Capture the cell that displays the provided text and extract its [x, y] central coordinate. 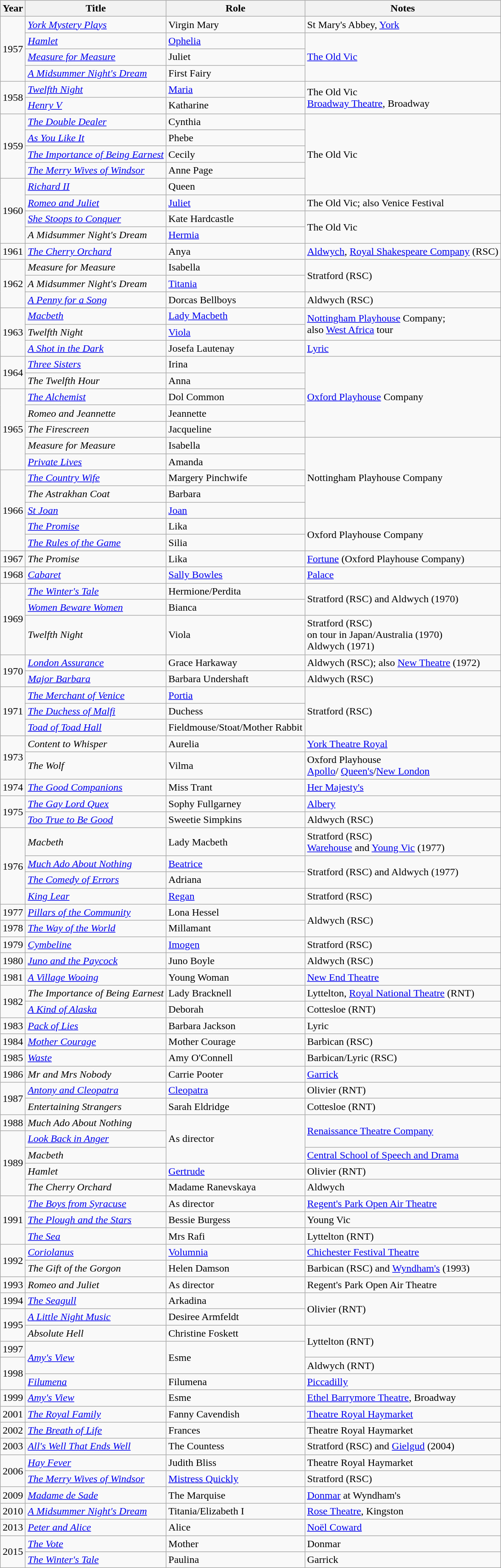
Antony and Cleopatra [96, 1090]
Hay Fever [96, 1463]
1962 [13, 284]
1958 [13, 97]
Role [235, 9]
The Breath of Life [96, 1430]
1957 [13, 49]
Helen Damson [235, 1268]
1993 [13, 1285]
Silia [235, 543]
Title [96, 9]
Mother [235, 1543]
A Kind of Alaska [96, 1009]
Bessie Burgess [235, 1220]
1965 [13, 429]
Amy O'Connell [235, 1058]
St Mary's Abbey, York [403, 25]
Gertrude [235, 1171]
Too True to Be Good [96, 820]
The Good Companions [96, 788]
The Rules of the Game [96, 543]
Arkadina [235, 1301]
A Little Night Music [96, 1317]
Virgin Mary [235, 25]
Frances [235, 1430]
Carrie Pooter [235, 1074]
Nottingham Playhouse Company; also West Africa tour [403, 324]
Joan [235, 510]
1983 [13, 1025]
Titania/Elizabeth I [235, 1511]
1968 [13, 575]
1991 [13, 1220]
The Gift of the Gorgon [96, 1268]
Major Barbara [96, 679]
The Sea [96, 1236]
New End Theatre [403, 977]
1989 [13, 1163]
The Twelfth Hour [96, 381]
Coriolanus [96, 1252]
Three Sisters [96, 364]
2001 [13, 1414]
Young Woman [235, 977]
Aldwych, Royal Shakespeare Company (RSC) [403, 251]
Vilma [235, 766]
Renaissance Theatre Company [403, 1131]
1974 [13, 788]
Ethel Barrymore Theatre, Broadway [403, 1398]
Young Vic [403, 1220]
Grace Harkaway [235, 663]
Cymbeline [96, 945]
Katharine [235, 105]
Fieldmouse/Stoat/Mother Rabbit [235, 727]
A Shot in the Dark [96, 348]
Mrs Rafi [235, 1236]
Portia [235, 695]
1964 [13, 373]
Millamant [235, 928]
The Way of the World [96, 928]
Waste [96, 1058]
1977 [13, 912]
A Penny for a Song [96, 300]
York Theatre Royal [403, 744]
The Gay Lord Quex [96, 804]
1998 [13, 1374]
1973 [13, 758]
Kate Hardcastle [235, 219]
All's Well That Ends Well [96, 1446]
Judith Bliss [235, 1463]
Bianca [235, 607]
Rose Theatre, Kingston [403, 1511]
The Marquise [235, 1495]
2015 [13, 1551]
Duchess [235, 711]
Anya [235, 251]
The Countess [235, 1446]
1967 [13, 559]
Cecily [235, 154]
1997 [13, 1349]
Romeo and Jeannette [96, 413]
Juno Boyle [235, 961]
The Royal Family [96, 1414]
1980 [13, 961]
1994 [13, 1301]
1999 [13, 1398]
2003 [13, 1446]
Cleopatra [235, 1090]
Hermia [235, 235]
2013 [13, 1527]
Titania [235, 284]
Year [13, 9]
1986 [13, 1074]
2002 [13, 1430]
The Duchess of Malfi [96, 711]
Richard II [96, 186]
Barbara [235, 494]
Christine Foskett [235, 1333]
Sally Bowles [235, 575]
1995 [13, 1325]
Stratford (RSC) and Gielgud (2004) [403, 1446]
Content to Whisper [96, 744]
1987 [13, 1098]
Juno and the Paycock [96, 961]
Aldwych [403, 1187]
Regan [235, 896]
Maria [235, 89]
Private Lives [96, 461]
Amanda [235, 461]
Desiree Armfeldt [235, 1317]
Deborah [235, 1009]
St Joan [96, 510]
Cynthia [235, 122]
1975 [13, 812]
Anne Page [235, 170]
Albery [403, 804]
Her Majesty's [403, 788]
1984 [13, 1042]
Absolute Hell [96, 1333]
Notes [403, 9]
1992 [13, 1260]
Ophelia [235, 41]
Lyttelton, Royal National Theatre (RNT) [403, 993]
1963 [13, 332]
Lona Hessel [235, 912]
Donmar at Wyndham's [403, 1495]
The Astrakhan Coat [96, 494]
The Seagull [96, 1301]
York Mystery Plays [96, 25]
Aldwych (RSC); also New Theatre (1972) [403, 663]
Stratford (RSC) and Aldwych (1970) [403, 599]
Margery Pinchwife [235, 478]
Stratford (RSC) on tour in Japan/Australia (1970) Aldwych (1971) [403, 635]
2006 [13, 1471]
Noël Coward [403, 1527]
Barbican/Lyric (RSC) [403, 1058]
Mistress Quickly [235, 1479]
The Plough and the Stars [96, 1220]
Barbican (RSC) [403, 1042]
Sophy Fullgarney [235, 804]
Imogen [235, 945]
A Village Wooing [96, 977]
The Old VicBroadway Theatre, Broadway [403, 97]
2010 [13, 1511]
Barbara Jackson [235, 1025]
Anna [235, 381]
Madame Ranevskaya [235, 1187]
Sweetie Simpkins [235, 820]
Henry V [96, 105]
The Boys from Syracuse [96, 1204]
Volumnia [235, 1252]
Fanny Cavendish [235, 1414]
The Merchant of Venice [96, 695]
Lady Bracknell [235, 993]
Sarah Eldridge [235, 1107]
Alice [235, 1527]
London Assurance [96, 663]
Beatrice [235, 864]
Madame de Sade [96, 1495]
Fortune (Oxford Playhouse Company) [403, 559]
Central School of Speech and Drama [403, 1155]
Josefa Lautenay [235, 348]
Miss Trant [235, 788]
1971 [13, 711]
Stratford (RSC) Warehouse and Young Vic (1977) [403, 842]
1966 [13, 510]
Nottingham Playhouse Company [403, 478]
Women Beware Women [96, 607]
The Firescreen [96, 429]
The Alchemist [96, 397]
Aldwych (RNT) [403, 1366]
Stratford (RSC) and Aldwych (1977) [403, 872]
Barbican (RSC) and Wyndham's (1993) [403, 1268]
1978 [13, 928]
Palace [403, 575]
Paulina [235, 1560]
1979 [13, 945]
Donmar [403, 1543]
The Double Dealer [96, 122]
King Lear [96, 896]
Queen [235, 186]
The Old Vic; also Venice Festival [403, 203]
1976 [13, 866]
1961 [13, 251]
Peter and Alice [96, 1527]
First Fairy [235, 73]
1982 [13, 1001]
Look Back in Anger [96, 1139]
1985 [13, 1058]
She Stoops to Conquer [96, 219]
Hermione/Perdita [235, 591]
1959 [13, 146]
Pillars of the Community [96, 912]
1970 [13, 671]
As You Like It [96, 138]
2009 [13, 1495]
Aurelia [235, 744]
1981 [13, 977]
Adriana [235, 880]
Pack of Lies [96, 1025]
Phebe [235, 138]
Dol Common [235, 397]
The Wolf [96, 766]
Toad of Toad Hall [96, 727]
Chichester Festival Theatre [403, 1252]
Dorcas Bellboys [235, 300]
1969 [13, 619]
Mr and Mrs Nobody [96, 1074]
Cabaret [96, 575]
Irina [235, 364]
Jeannette [235, 413]
Entertaining Strangers [96, 1107]
Oxford Playhouse Apollo/ Queen's/New London [403, 766]
The Vote [96, 1543]
The Comedy of Errors [96, 880]
1960 [13, 211]
The Country Wife [96, 478]
Jacqueline [235, 429]
1988 [13, 1123]
Barbara Undershaft [235, 679]
Piccadilly [403, 1382]
